Return [X, Y] of the center of cell containing provided text 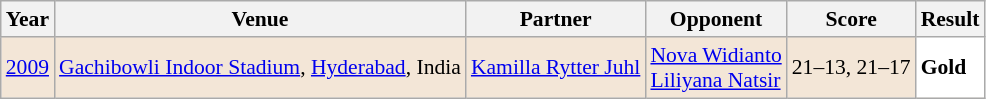
Gold [950, 68]
Gachibowli Indoor Stadium, Hyderabad, India [260, 68]
Venue [260, 19]
Partner [556, 19]
Nova Widianto Liliyana Natsir [716, 68]
Kamilla Rytter Juhl [556, 68]
Year [28, 19]
Result [950, 19]
21–13, 21–17 [852, 68]
Score [852, 19]
2009 [28, 68]
Opponent [716, 19]
